Identify which cell holds the provided text, then report its (x, y) central coordinate. 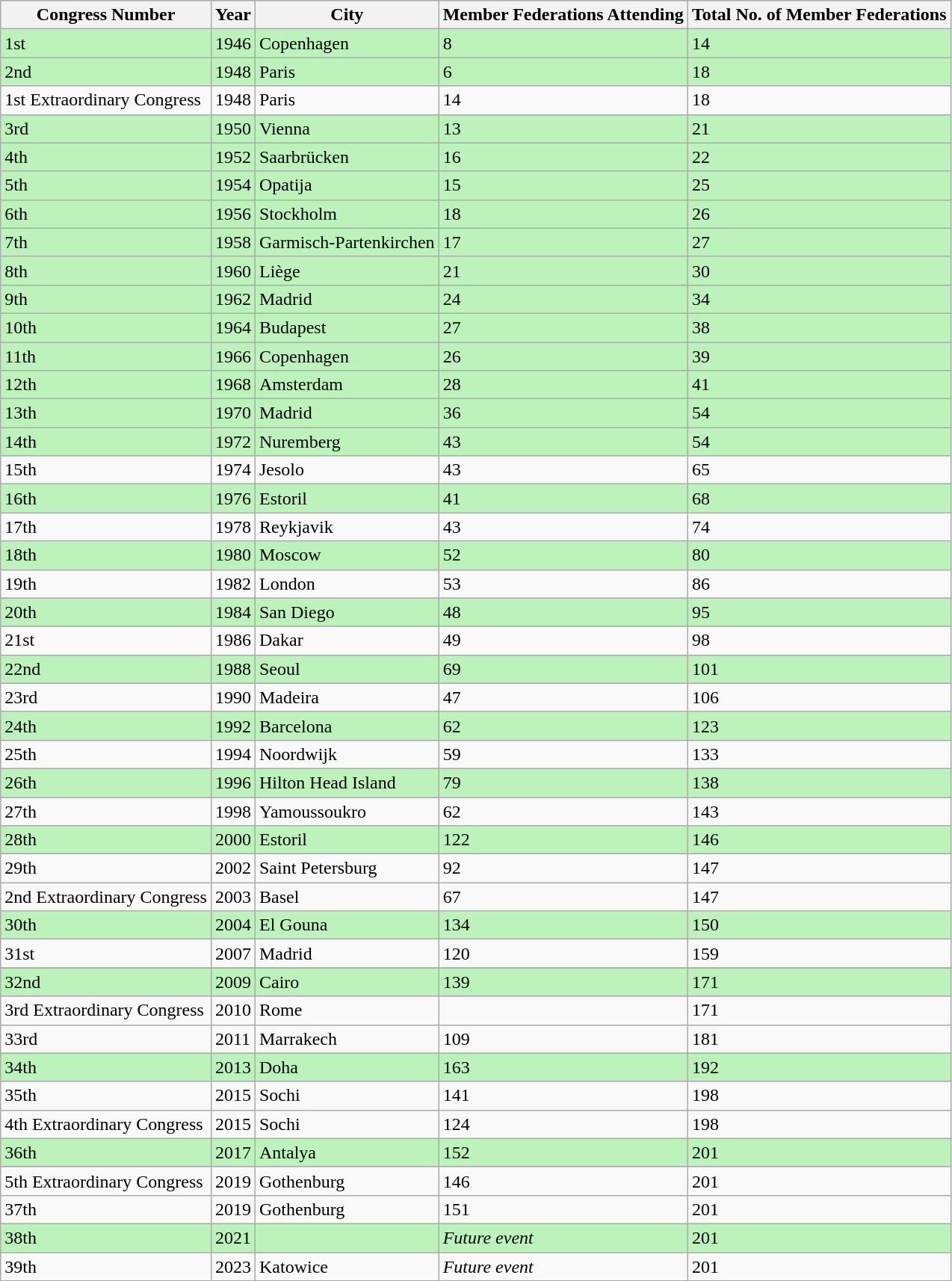
4th (106, 157)
1992 (233, 726)
181 (819, 1039)
Total No. of Member Federations (819, 15)
92 (563, 868)
3rd (106, 129)
15 (563, 185)
14th (106, 442)
28th (106, 840)
27th (106, 811)
2013 (233, 1067)
17th (106, 527)
15th (106, 470)
39th (106, 1267)
120 (563, 954)
Basel (347, 897)
2nd (106, 72)
Rome (347, 1010)
1966 (233, 356)
Garmisch-Partenkirchen (347, 242)
22 (819, 157)
8 (563, 43)
34 (819, 299)
122 (563, 840)
London (347, 584)
52 (563, 555)
30 (819, 271)
1998 (233, 811)
4th Extraordinary Congress (106, 1124)
20th (106, 612)
192 (819, 1067)
33rd (106, 1039)
69 (563, 669)
Year (233, 15)
8th (106, 271)
37th (106, 1209)
16 (563, 157)
143 (819, 811)
68 (819, 498)
150 (819, 925)
Vienna (347, 129)
1974 (233, 470)
36th (106, 1152)
1976 (233, 498)
1994 (233, 754)
13 (563, 129)
Hilton Head Island (347, 783)
24 (563, 299)
Jesolo (347, 470)
Antalya (347, 1152)
109 (563, 1039)
86 (819, 584)
31st (106, 954)
7th (106, 242)
65 (819, 470)
City (347, 15)
53 (563, 584)
17 (563, 242)
21st (106, 640)
18th (106, 555)
16th (106, 498)
Stockholm (347, 214)
1962 (233, 299)
24th (106, 726)
1986 (233, 640)
2017 (233, 1152)
Saarbrücken (347, 157)
2000 (233, 840)
152 (563, 1152)
36 (563, 413)
2004 (233, 925)
106 (819, 697)
26th (106, 783)
Barcelona (347, 726)
95 (819, 612)
1960 (233, 271)
Saint Petersburg (347, 868)
1954 (233, 185)
Dakar (347, 640)
47 (563, 697)
1952 (233, 157)
123 (819, 726)
2023 (233, 1267)
30th (106, 925)
1946 (233, 43)
151 (563, 1209)
74 (819, 527)
Katowice (347, 1267)
5th (106, 185)
1st Extraordinary Congress (106, 100)
1950 (233, 129)
79 (563, 783)
Liège (347, 271)
139 (563, 982)
1972 (233, 442)
Noordwijk (347, 754)
El Gouna (347, 925)
2010 (233, 1010)
2003 (233, 897)
59 (563, 754)
1st (106, 43)
39 (819, 356)
133 (819, 754)
Seoul (347, 669)
19th (106, 584)
2009 (233, 982)
1968 (233, 385)
1990 (233, 697)
1996 (233, 783)
134 (563, 925)
Cairo (347, 982)
3rd Extraordinary Congress (106, 1010)
5th Extraordinary Congress (106, 1181)
1964 (233, 327)
1988 (233, 669)
25 (819, 185)
38 (819, 327)
2021 (233, 1238)
28 (563, 385)
1956 (233, 214)
Opatija (347, 185)
Amsterdam (347, 385)
Doha (347, 1067)
1970 (233, 413)
Congress Number (106, 15)
48 (563, 612)
Moscow (347, 555)
1958 (233, 242)
101 (819, 669)
25th (106, 754)
Madeira (347, 697)
49 (563, 640)
2002 (233, 868)
1982 (233, 584)
2011 (233, 1039)
Reykjavik (347, 527)
32nd (106, 982)
38th (106, 1238)
Nuremberg (347, 442)
67 (563, 897)
10th (106, 327)
80 (819, 555)
23rd (106, 697)
Marrakech (347, 1039)
9th (106, 299)
29th (106, 868)
13th (106, 413)
22nd (106, 669)
138 (819, 783)
Budapest (347, 327)
98 (819, 640)
Member Federations Attending (563, 15)
1980 (233, 555)
163 (563, 1067)
34th (106, 1067)
San Diego (347, 612)
2007 (233, 954)
2nd Extraordinary Congress (106, 897)
6th (106, 214)
141 (563, 1096)
35th (106, 1096)
1978 (233, 527)
11th (106, 356)
1984 (233, 612)
12th (106, 385)
Yamoussoukro (347, 811)
6 (563, 72)
159 (819, 954)
124 (563, 1124)
